For the text-containing cell, return its midpoint in [X, Y] coordinate format. 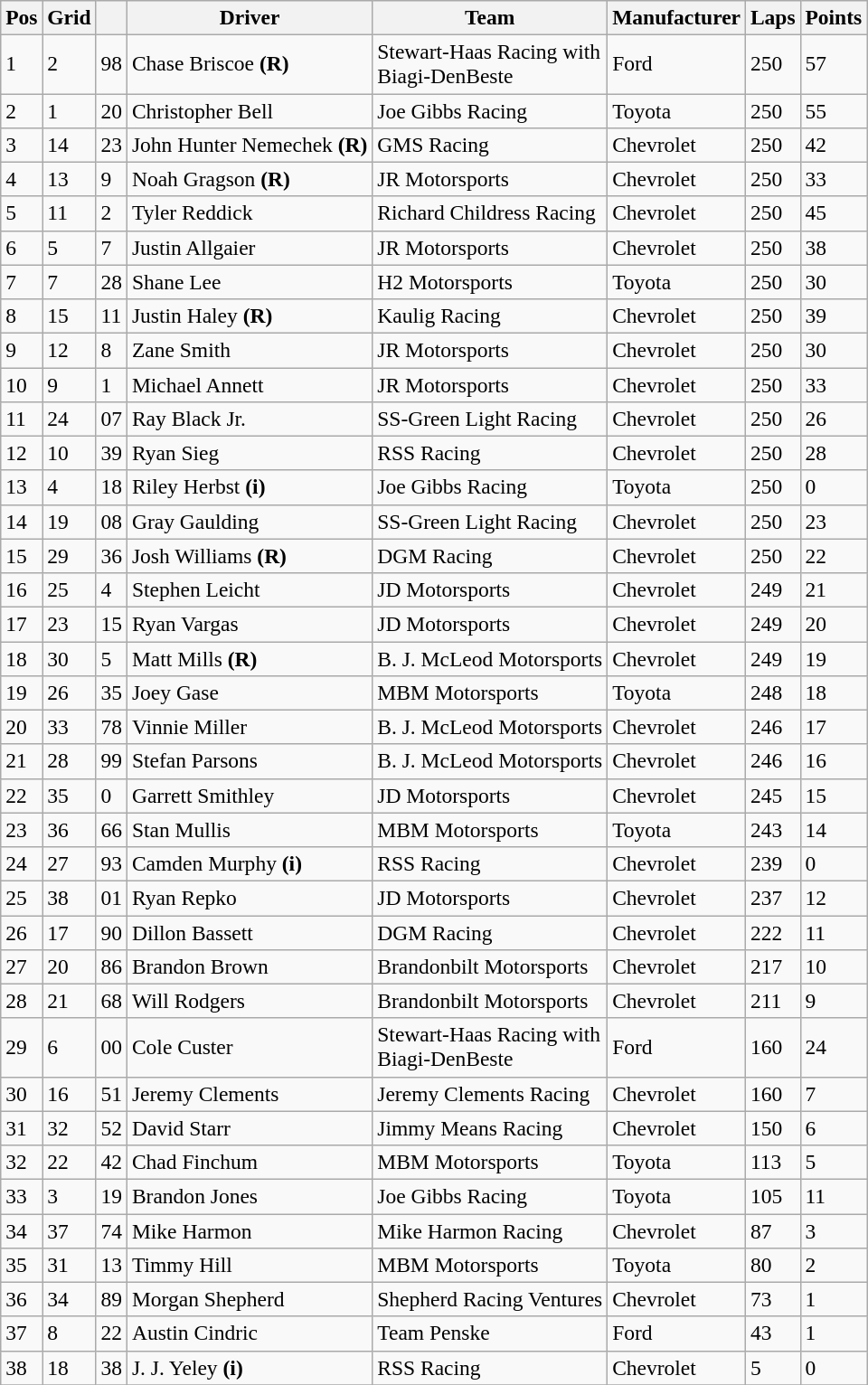
245 [772, 796]
01 [111, 898]
Points [834, 17]
Justin Allgaier [250, 248]
Manufacturer [676, 17]
Noah Gragson (R) [250, 179]
211 [772, 1001]
Pos [22, 17]
Jeremy Clements [250, 1094]
55 [834, 110]
David Starr [250, 1128]
57 [834, 63]
Grid [69, 17]
Brandon Jones [250, 1196]
Morgan Shepherd [250, 1299]
Austin Cindric [250, 1333]
Kaulig Racing [490, 316]
Josh Williams (R) [250, 556]
Justin Haley (R) [250, 316]
89 [111, 1299]
68 [111, 1001]
Team [490, 17]
66 [111, 830]
Joey Gase [250, 692]
87 [772, 1230]
J. J. Yeley (i) [250, 1368]
78 [111, 727]
Cole Custer [250, 1047]
Camden Murphy (i) [250, 863]
239 [772, 863]
Richard Childress Racing [490, 213]
Michael Annett [250, 384]
Stefan Parsons [250, 761]
222 [772, 932]
John Hunter Nemechek (R) [250, 145]
Shane Lee [250, 282]
08 [111, 522]
Jeremy Clements Racing [490, 1094]
86 [111, 966]
Chase Briscoe (R) [250, 63]
GMS Racing [490, 145]
74 [111, 1230]
Jimmy Means Racing [490, 1128]
Timmy Hill [250, 1265]
Matt Mills (R) [250, 658]
98 [111, 63]
Christopher Bell [250, 110]
Garrett Smithley [250, 796]
243 [772, 830]
45 [834, 213]
Zane Smith [250, 350]
93 [111, 863]
43 [772, 1333]
Mike Harmon Racing [490, 1230]
Chad Finchum [250, 1162]
Team Penske [490, 1333]
80 [772, 1265]
07 [111, 419]
248 [772, 692]
Shepherd Racing Ventures [490, 1299]
Brandon Brown [250, 966]
90 [111, 932]
Stephen Leicht [250, 589]
Vinnie Miller [250, 727]
Tyler Reddick [250, 213]
Riley Herbst (i) [250, 487]
Mike Harmon [250, 1230]
Stan Mullis [250, 830]
Ryan Sieg [250, 453]
Driver [250, 17]
99 [111, 761]
Ray Black Jr. [250, 419]
H2 Motorsports [490, 282]
Ryan Vargas [250, 624]
Will Rodgers [250, 1001]
52 [111, 1128]
105 [772, 1196]
113 [772, 1162]
237 [772, 898]
73 [772, 1299]
Gray Gaulding [250, 522]
Laps [772, 17]
150 [772, 1128]
Dillon Bassett [250, 932]
Ryan Repko [250, 898]
51 [111, 1094]
217 [772, 966]
00 [111, 1047]
